Capture the cell that displays the provided text and extract its [x, y] central coordinate. 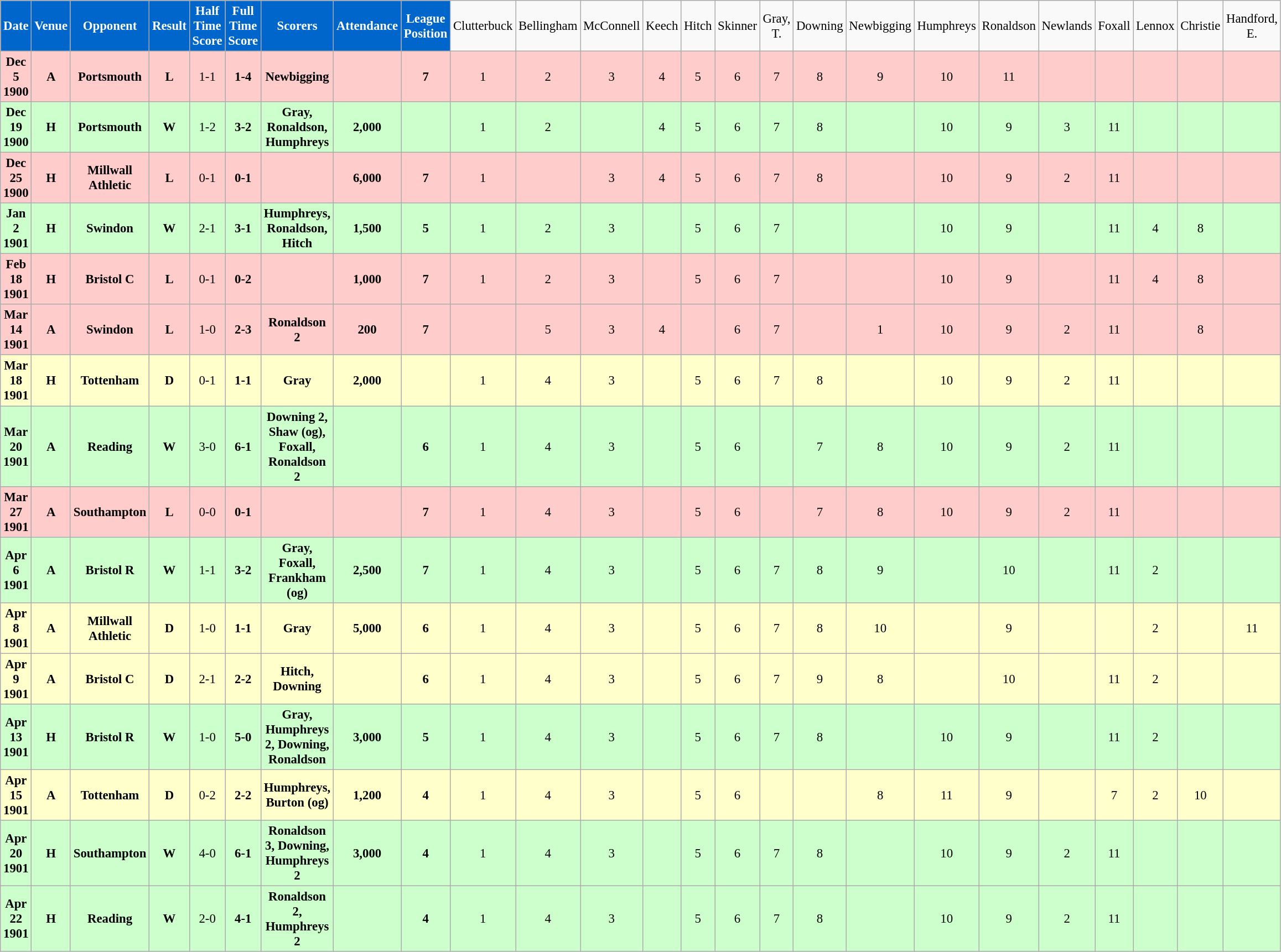
1-2 [207, 127]
Gray, T. [776, 26]
Attendance [367, 26]
Feb 18 1901 [16, 279]
Venue [51, 26]
Jan 2 1901 [16, 228]
200 [367, 330]
2,500 [367, 570]
Humphreys, Ronaldson, Hitch [297, 228]
Apr 15 1901 [16, 795]
Apr 22 1901 [16, 918]
Gray, Foxall, Frankham (og) [297, 570]
Ronaldson [1009, 26]
1,200 [367, 795]
Apr 13 1901 [16, 737]
3-1 [243, 228]
Full Time Score [243, 26]
Mar 20 1901 [16, 446]
Dec 19 1900 [16, 127]
Humphreys, Burton (og) [297, 795]
Gray, Humphreys 2, Downing, Ronaldson [297, 737]
Opponent [110, 26]
Christie [1201, 26]
Half Time Score [207, 26]
Humphreys [946, 26]
Gray, Ronaldson, Humphreys [297, 127]
0-0 [207, 512]
Apr 6 1901 [16, 570]
Mar 14 1901 [16, 330]
Bellingham [548, 26]
4-1 [243, 918]
Downing 2, Shaw (og), Foxall, Ronaldson 2 [297, 446]
Downing [820, 26]
Scorers [297, 26]
Hitch [698, 26]
2-0 [207, 918]
Apr 20 1901 [16, 853]
Dec 25 1900 [16, 178]
Result [169, 26]
4-0 [207, 853]
1,000 [367, 279]
Date [16, 26]
Handford, E. [1252, 26]
Mar 18 1901 [16, 381]
5-0 [243, 737]
Ronaldson 2 [297, 330]
2-3 [243, 330]
Skinner [737, 26]
Newlands [1067, 26]
Hitch, Downing [297, 679]
Mar 27 1901 [16, 512]
McConnell [612, 26]
Apr 9 1901 [16, 679]
1-4 [243, 77]
Dec 5 1900 [16, 77]
Lennox [1155, 26]
Ronaldson 3, Downing, Humphreys 2 [297, 853]
3-0 [207, 446]
Keech [662, 26]
Clutterbuck [483, 26]
Foxall [1114, 26]
League Position [426, 26]
Ronaldson 2, Humphreys 2 [297, 918]
5,000 [367, 628]
1,500 [367, 228]
Apr 8 1901 [16, 628]
6,000 [367, 178]
